Capture the cell that displays the provided text and extract its (x, y) central coordinate. 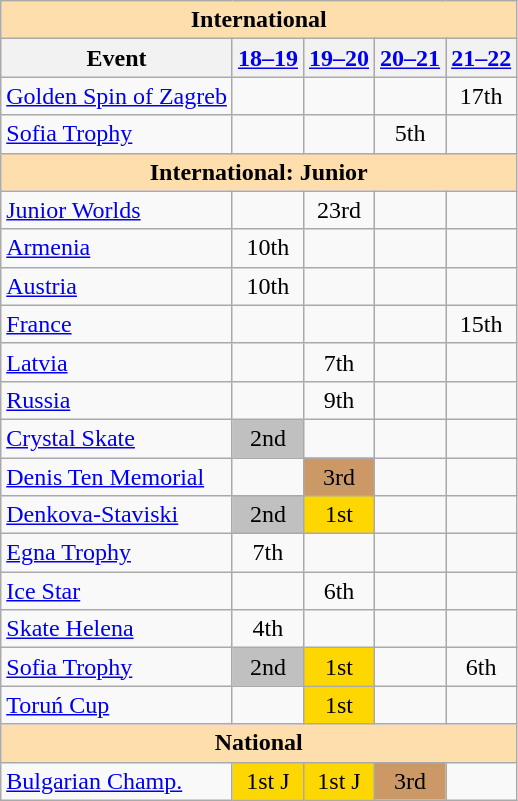
Russia (117, 400)
Latvia (117, 362)
Denis Ten Memorial (117, 477)
International (259, 20)
Ice Star (117, 591)
Armenia (117, 248)
20–21 (410, 58)
23rd (338, 210)
17th (482, 96)
Skate Helena (117, 629)
Egna Trophy (117, 553)
Golden Spin of Zagreb (117, 96)
Crystal Skate (117, 438)
National (259, 743)
18–19 (268, 58)
4th (268, 629)
France (117, 324)
15th (482, 324)
Bulgarian Champ. (117, 781)
International: Junior (259, 172)
5th (410, 134)
Event (117, 58)
Junior Worlds (117, 210)
Denkova-Staviski (117, 515)
Austria (117, 286)
Toruń Cup (117, 705)
19–20 (338, 58)
21–22 (482, 58)
9th (338, 400)
